Extract the [x, y] coordinate from the center of the cell holding the provided text.  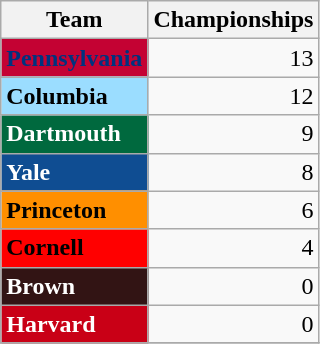
Harvard [74, 324]
Yale [74, 172]
13 [234, 58]
9 [234, 134]
Columbia [74, 96]
4 [234, 248]
12 [234, 96]
Pennsylvania [74, 58]
8 [234, 172]
Team [74, 20]
Princeton [74, 210]
Championships [234, 20]
Brown [74, 286]
6 [234, 210]
Cornell [74, 248]
Dartmouth [74, 134]
